Identify which cell holds the provided text, then report its [x, y] central coordinate. 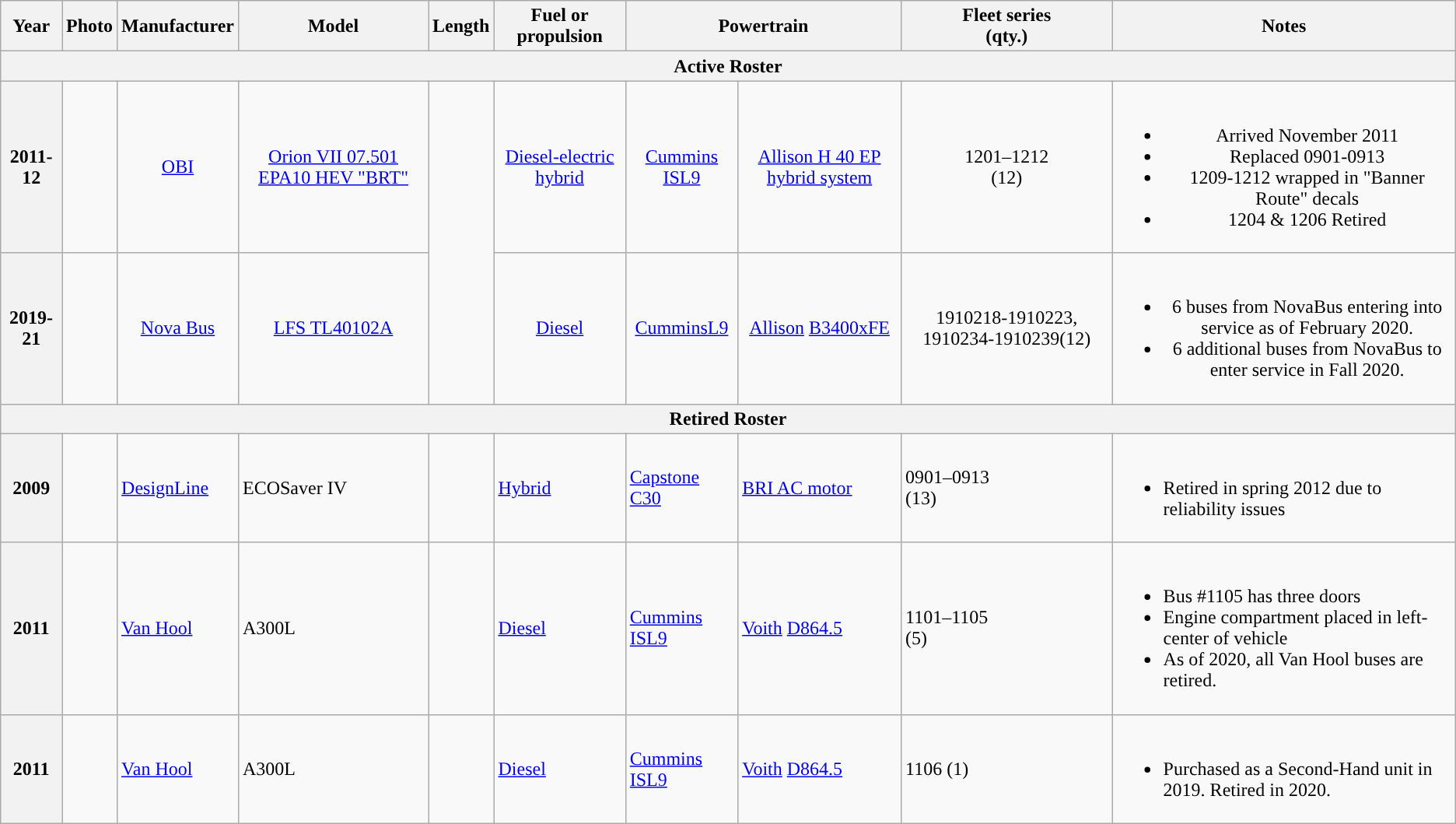
Powertrain [763, 26]
BRI AC motor [820, 488]
Notes [1283, 26]
Bus #1105 has three doorsEngine compartment placed in left-center of vehicleAs of 2020, all Van Hool buses are retired. [1283, 629]
Orion VII 07.501 EPA10 HEV "BRT" [333, 167]
ECOSaver IV [333, 488]
2019-21 [31, 328]
Allison B3400xFE [820, 328]
Arrived November 2011Replaced 0901-09131209-1212 wrapped in "Banner Route" decals1204 & 1206 Retired [1283, 167]
1201–1212(12) [1007, 167]
Purchased as a Second-Hand unit in 2019. Retired in 2020. [1283, 769]
LFS TL40102A [333, 328]
2009 [31, 488]
Manufacturer [178, 26]
Hybrid [560, 488]
CumminsL9 [681, 328]
Fuel or propulsion [560, 26]
6 buses from NovaBus entering into service as of February 2020.6 additional buses from NovaBus to enter service in Fall 2020. [1283, 328]
Allison H 40 EP hybrid system [820, 167]
Photo [90, 26]
Active Roster [728, 66]
Length [461, 26]
Year [31, 26]
OBI [178, 167]
Diesel-electric hybrid [560, 167]
DesignLine [178, 488]
1106 (1) [1007, 769]
1910218-1910223, 1910234-1910239(12) [1007, 328]
Retired in spring 2012 due to reliability issues [1283, 488]
2011-12 [31, 167]
Nova Bus [178, 328]
Fleet series(qty.) [1007, 26]
Model [333, 26]
Capstone C30 [681, 488]
0901–0913(13) [1007, 488]
Retired Roster [728, 419]
1101–1105(5) [1007, 629]
